Return [x, y] of the center of cell containing provided text 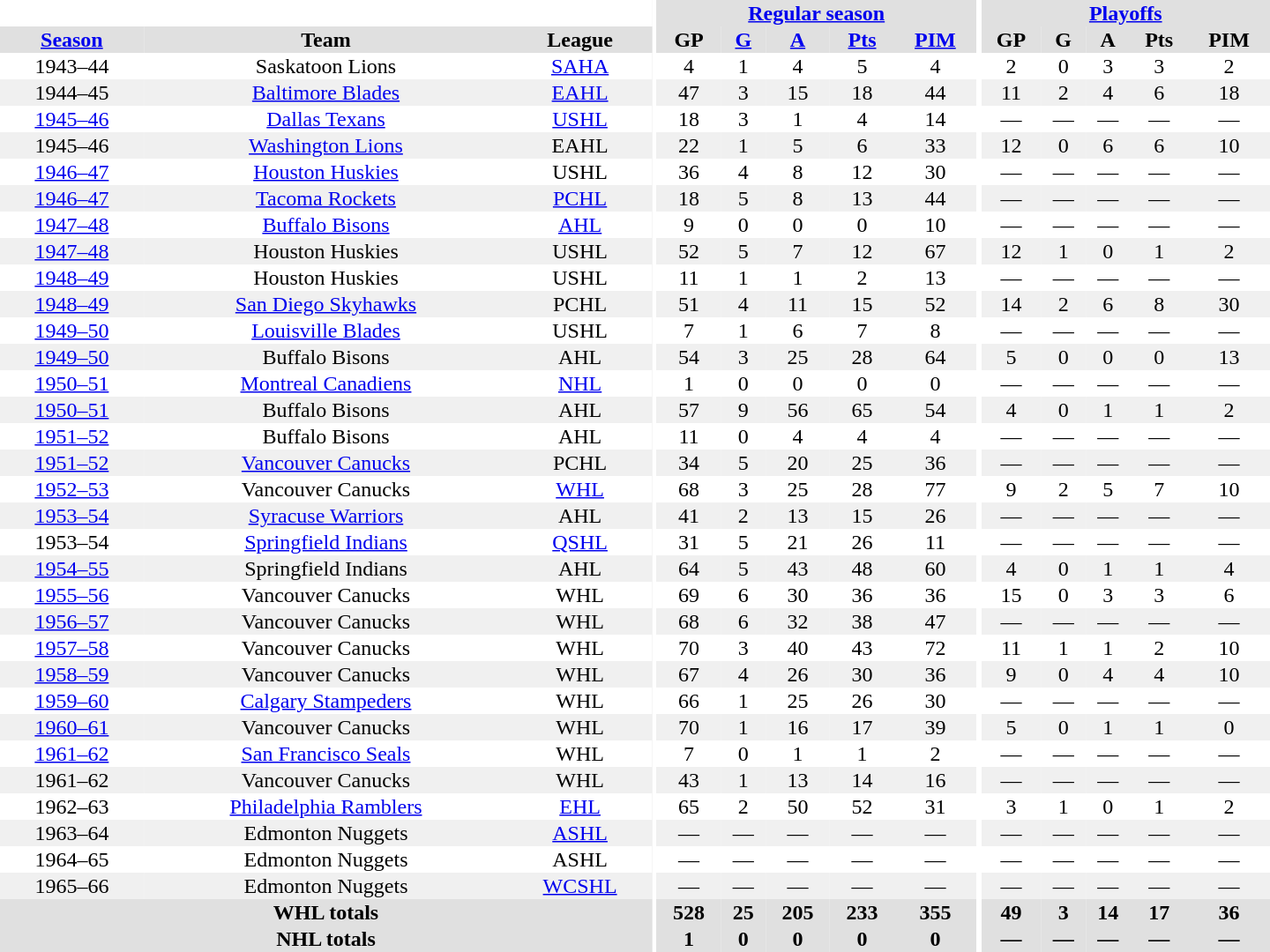
San Diego Skyhawks [326, 304]
66 [690, 701]
528 [690, 912]
NHL totals [326, 939]
Tacoma Rockets [326, 198]
EHL [580, 807]
Calgary Stampeders [326, 701]
33 [935, 145]
Syracuse Warriors [326, 516]
32 [797, 621]
Louisville Blades [326, 331]
Baltimore Blades [326, 93]
49 [1011, 912]
1962–63 [72, 807]
21 [797, 542]
60 [935, 569]
355 [935, 912]
40 [797, 648]
WHL totals [326, 912]
72 [935, 648]
Dallas Texans [326, 119]
Regular season [817, 13]
Team [326, 40]
41 [690, 516]
1965–66 [72, 886]
League [580, 40]
57 [690, 410]
Philadelphia Ramblers [326, 807]
Montreal Canadiens [326, 383]
1960–61 [72, 727]
20 [797, 463]
SAHA [580, 66]
22 [690, 145]
205 [797, 912]
38 [863, 621]
50 [797, 807]
1956–57 [72, 621]
233 [863, 912]
1954–55 [72, 569]
Playoffs [1125, 13]
Season [72, 40]
1959–60 [72, 701]
77 [935, 489]
48 [863, 569]
Saskatoon Lions [326, 66]
WCSHL [580, 886]
1958–59 [72, 674]
Washington Lions [326, 145]
1963–64 [72, 833]
56 [797, 410]
San Francisco Seals [326, 754]
1955–56 [72, 595]
1957–58 [72, 648]
69 [690, 595]
39 [935, 727]
34 [690, 463]
QSHL [580, 542]
1943–44 [72, 66]
51 [690, 304]
1952–53 [72, 489]
NHL [580, 383]
1944–45 [72, 93]
1964–65 [72, 859]
